Identify which cell holds the provided text, then report its (x, y) central coordinate. 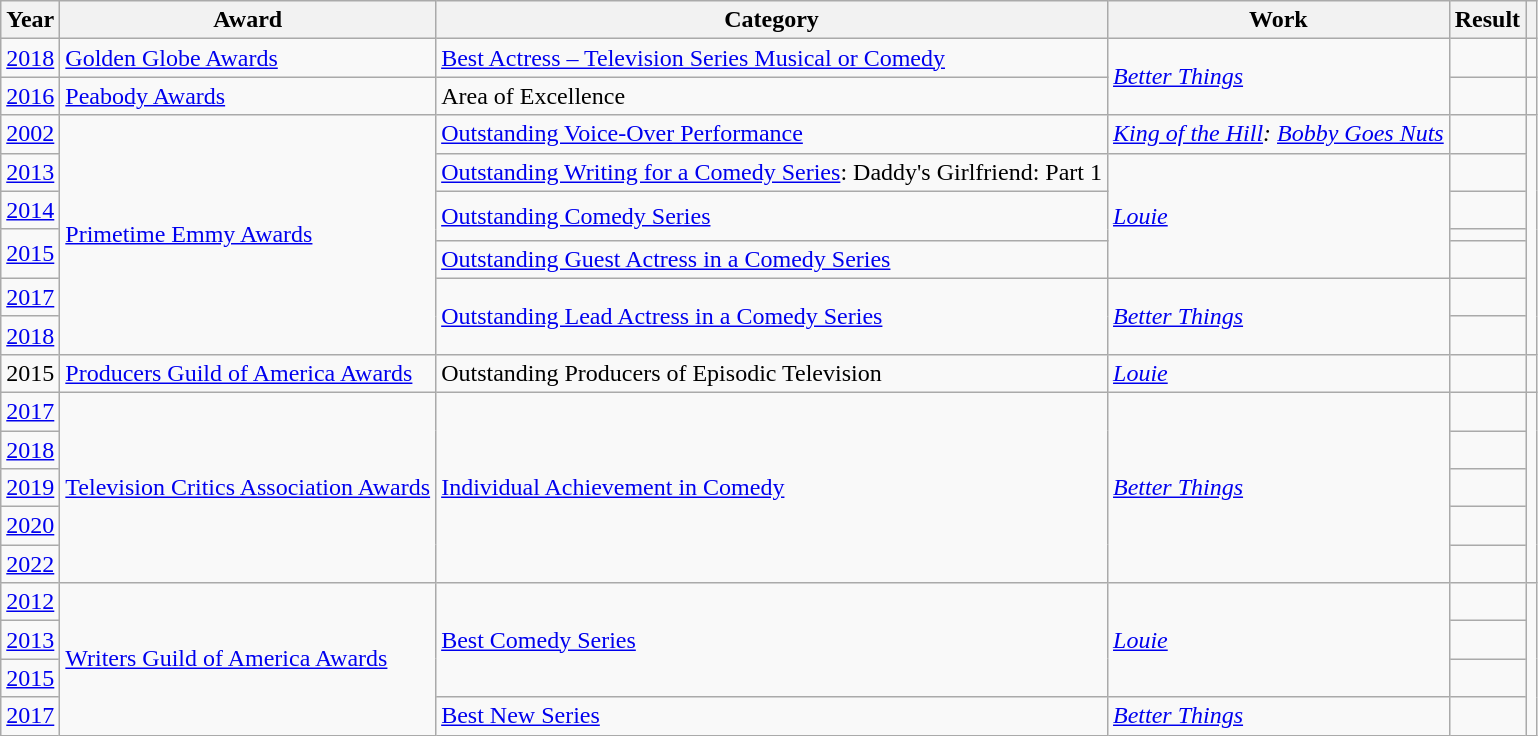
Best Actress – Television Series Musical or Comedy (772, 58)
2019 (30, 488)
2014 (30, 210)
Writers Guild of America Awards (248, 659)
Work (1279, 20)
Television Critics Association Awards (248, 487)
Primetime Emmy Awards (248, 234)
Outstanding Lead Actress in a Comedy Series (772, 316)
King of the Hill: Bobby Goes Nuts (1279, 134)
Outstanding Producers of Episodic Television (772, 373)
2016 (30, 96)
Year (30, 20)
Best Comedy Series (772, 640)
Outstanding Guest Actress in a Comedy Series (772, 259)
Outstanding Voice-Over Performance (772, 134)
Outstanding Comedy Series (772, 216)
Area of Excellence (772, 96)
2020 (30, 526)
Category (772, 20)
Outstanding Writing for a Comedy Series: Daddy's Girlfriend: Part 1 (772, 172)
Golden Globe Awards (248, 58)
Award (248, 20)
2012 (30, 602)
Result (1487, 20)
2002 (30, 134)
Individual Achievement in Comedy (772, 487)
2022 (30, 564)
Peabody Awards (248, 96)
Best New Series (772, 716)
Producers Guild of America Awards (248, 373)
